Find where the given text appears and provide that cell's center as [X, Y] coordinate. 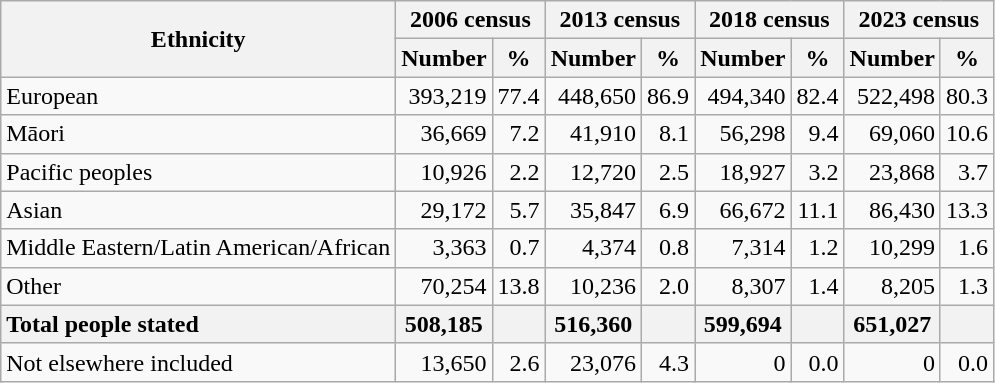
516,360 [593, 324]
Other [198, 286]
8,205 [892, 286]
7,314 [743, 248]
2.0 [668, 286]
Māori [198, 134]
1.6 [966, 248]
1.2 [818, 248]
41,910 [593, 134]
508,185 [444, 324]
69,060 [892, 134]
23,076 [593, 362]
86.9 [668, 96]
European [198, 96]
2.6 [518, 362]
651,027 [892, 324]
3.2 [818, 172]
522,498 [892, 96]
35,847 [593, 210]
10.6 [966, 134]
Middle Eastern/Latin American/African [198, 248]
2.2 [518, 172]
4,374 [593, 248]
10,299 [892, 248]
9.4 [818, 134]
13,650 [444, 362]
77.4 [518, 96]
5.7 [518, 210]
8.1 [668, 134]
0.7 [518, 248]
7.2 [518, 134]
8,307 [743, 286]
80.3 [966, 96]
2006 census [470, 20]
Not elsewhere included [198, 362]
Asian [198, 210]
70,254 [444, 286]
3.7 [966, 172]
18,927 [743, 172]
2.5 [668, 172]
56,298 [743, 134]
448,650 [593, 96]
2018 census [770, 20]
2023 census [918, 20]
Total people stated [198, 324]
6.9 [668, 210]
393,219 [444, 96]
12,720 [593, 172]
0.8 [668, 248]
13.8 [518, 286]
23,868 [892, 172]
86,430 [892, 210]
494,340 [743, 96]
36,669 [444, 134]
1.3 [966, 286]
Ethnicity [198, 39]
1.4 [818, 286]
599,694 [743, 324]
4.3 [668, 362]
82.4 [818, 96]
10,236 [593, 286]
29,172 [444, 210]
3,363 [444, 248]
10,926 [444, 172]
66,672 [743, 210]
11.1 [818, 210]
Pacific peoples [198, 172]
13.3 [966, 210]
2013 census [620, 20]
